Provide the (X, Y) coordinate of the cell's center where the given text is located.  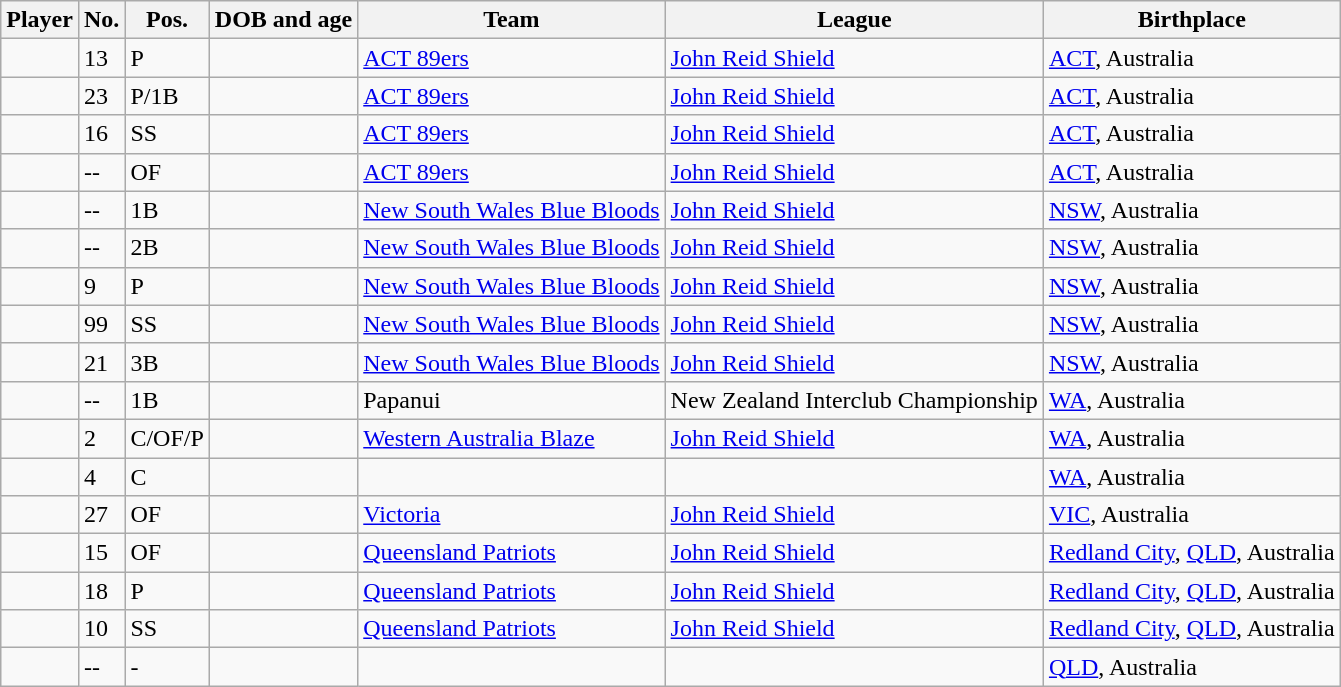
13 (101, 58)
VIC, Australia (1192, 515)
Team (512, 20)
99 (101, 324)
Player (40, 20)
C (167, 477)
No. (101, 20)
18 (101, 591)
27 (101, 515)
3B (167, 362)
New Zealand Interclub Championship (854, 400)
League (854, 20)
Birthplace (1192, 20)
- (167, 667)
4 (101, 477)
Papanui (512, 400)
QLD, Australia (1192, 667)
16 (101, 134)
2B (167, 248)
10 (101, 629)
21 (101, 362)
P/1B (167, 96)
15 (101, 553)
Pos. (167, 20)
23 (101, 96)
C/OF/P (167, 438)
Victoria (512, 515)
DOB and age (283, 20)
9 (101, 286)
2 (101, 438)
Western Australia Blaze (512, 438)
